For the text-containing cell, return its midpoint in (X, Y) coordinate format. 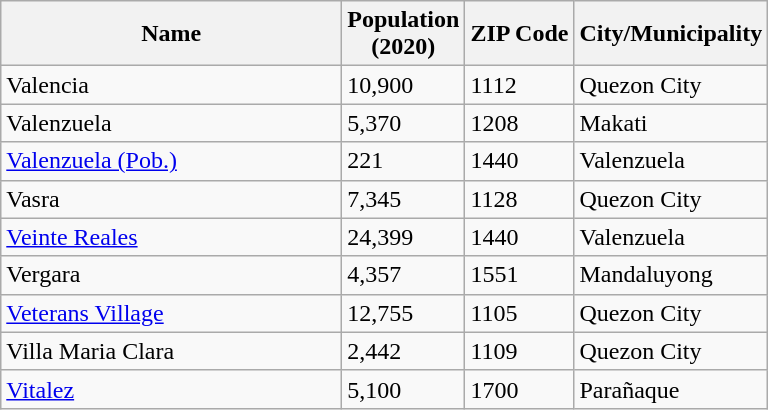
4,357 (404, 275)
1112 (520, 85)
Vasra (172, 199)
10,900 (404, 85)
Population(2020) (404, 34)
12,755 (404, 313)
Villa Maria Clara (172, 351)
Valenzuela (Pob.) (172, 161)
1109 (520, 351)
1551 (520, 275)
7,345 (404, 199)
Vergara (172, 275)
1208 (520, 123)
Veterans Village (172, 313)
24,399 (404, 237)
5,100 (404, 389)
Valencia (172, 85)
2,442 (404, 351)
1105 (520, 313)
Makati (671, 123)
Name (172, 34)
1700 (520, 389)
Veinte Reales (172, 237)
221 (404, 161)
Mandaluyong (671, 275)
City/Municipality (671, 34)
Parañaque (671, 389)
Vitalez (172, 389)
1128 (520, 199)
5,370 (404, 123)
ZIP Code (520, 34)
